Pinpoint the cell where the given text exists, returning its (X, Y) midpoint coordinate. 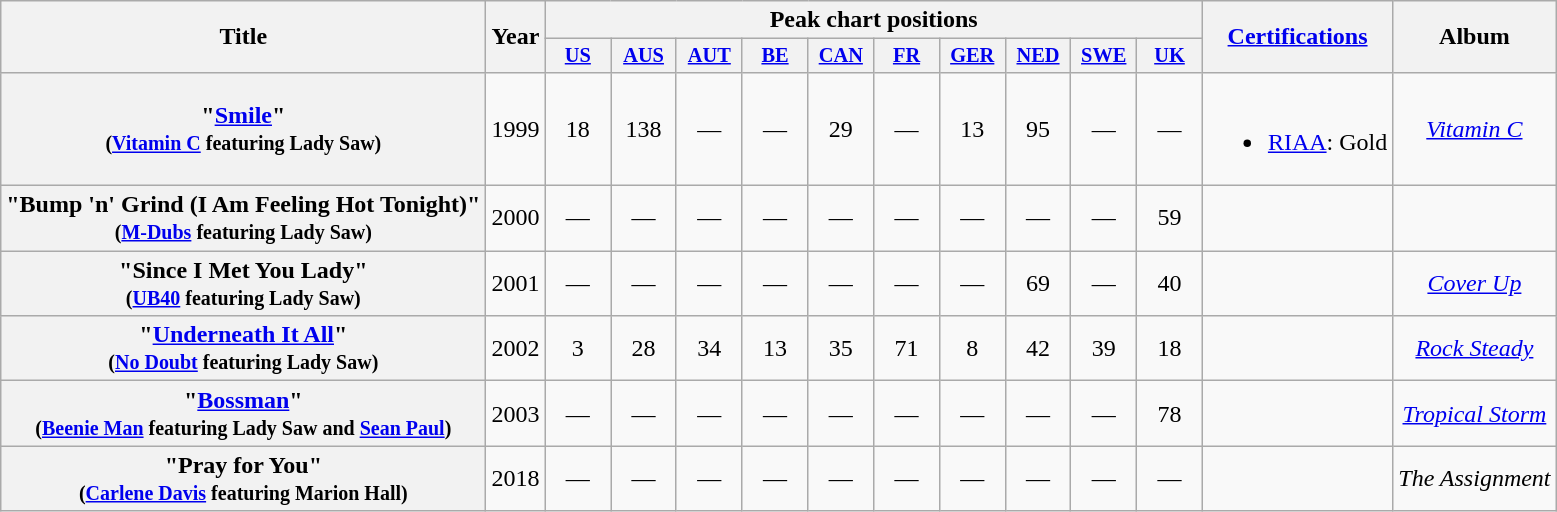
"Bump 'n' Grind (I Am Feeling Hot Tonight)"(M-Dubs featuring Lady Saw) (244, 218)
34 (709, 348)
35 (841, 348)
Cover Up (1474, 284)
69 (1038, 284)
The Assignment (1474, 478)
40 (1170, 284)
BE (775, 56)
AUS (644, 56)
FR (907, 56)
29 (841, 128)
"Pray for You"(Carlene Davis featuring Marion Hall) (244, 478)
Year (516, 37)
"Since I Met You Lady"(UB40 featuring Lady Saw) (244, 284)
3 (578, 348)
NED (1038, 56)
78 (1170, 414)
"Smile"(Vitamin C featuring Lady Saw) (244, 128)
59 (1170, 218)
UK (1170, 56)
"Underneath It All"(No Doubt featuring Lady Saw) (244, 348)
28 (644, 348)
2018 (516, 478)
Peak chart positions (874, 20)
8 (972, 348)
39 (1104, 348)
US (578, 56)
RIAA: Gold (1297, 128)
95 (1038, 128)
"Bossman"(Beenie Man featuring Lady Saw and Sean Paul) (244, 414)
Title (244, 37)
2000 (516, 218)
SWE (1104, 56)
AUT (709, 56)
Vitamin C (1474, 128)
138 (644, 128)
GER (972, 56)
2002 (516, 348)
Rock Steady (1474, 348)
1999 (516, 128)
Certifications (1297, 37)
42 (1038, 348)
2003 (516, 414)
Album (1474, 37)
2001 (516, 284)
Tropical Storm (1474, 414)
CAN (841, 56)
71 (907, 348)
